Capture the cell that displays the provided text and extract its [X, Y] central coordinate. 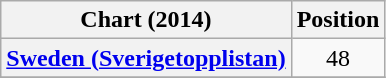
48 [338, 58]
Position [338, 20]
Sweden (Sverigetopplistan) [146, 58]
Chart (2014) [146, 20]
